Return [x, y] of the center of cell containing provided text 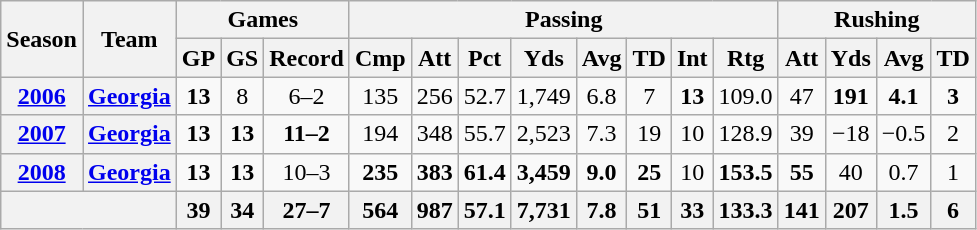
2 [953, 134]
Cmp [380, 58]
1 [953, 172]
40 [850, 172]
133.3 [746, 210]
34 [242, 210]
0.7 [904, 172]
55 [802, 172]
61.4 [484, 172]
1,749 [544, 96]
141 [802, 210]
−18 [850, 134]
2,523 [544, 134]
19 [649, 134]
7 [649, 96]
194 [380, 134]
8 [242, 96]
7.3 [602, 134]
9.0 [602, 172]
235 [380, 172]
Record [307, 58]
27–7 [307, 210]
4.1 [904, 96]
51 [649, 210]
6–2 [307, 96]
Team [129, 39]
6 [953, 210]
47 [802, 96]
33 [692, 210]
987 [434, 210]
Pct [484, 58]
Rtg [746, 58]
−0.5 [904, 134]
11–2 [307, 134]
6.8 [602, 96]
3,459 [544, 172]
207 [850, 210]
109.0 [746, 96]
256 [434, 96]
25 [649, 172]
153.5 [746, 172]
135 [380, 96]
55.7 [484, 134]
GS [242, 58]
564 [380, 210]
52.7 [484, 96]
1.5 [904, 210]
57.1 [484, 210]
Passing [564, 20]
7,731 [544, 210]
10–3 [307, 172]
348 [434, 134]
Games [262, 20]
2008 [42, 172]
Season [42, 39]
Rushing [876, 20]
191 [850, 96]
Int [692, 58]
2007 [42, 134]
128.9 [746, 134]
383 [434, 172]
3 [953, 96]
GP [198, 58]
7.8 [602, 210]
2006 [42, 96]
